Search for the cell housing the specified text and yield its (X, Y) center coordinate. 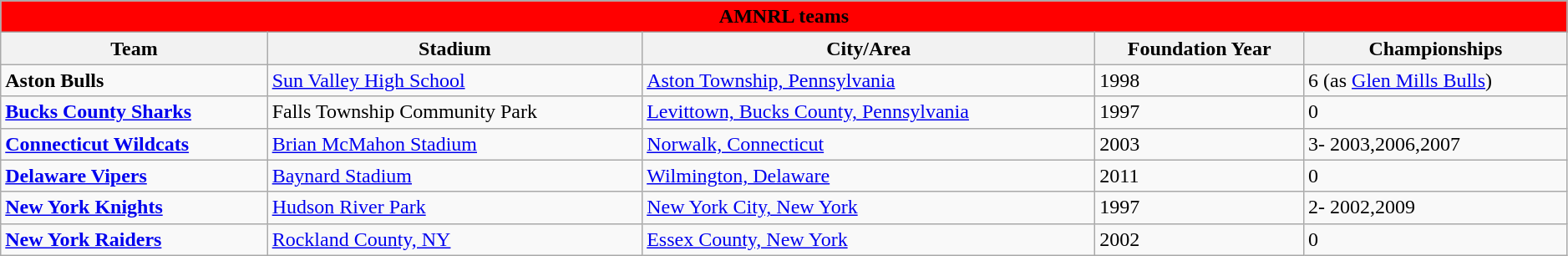
Bucks County Sharks (134, 112)
Sun Valley High School (454, 80)
Brian McMahon Stadium (454, 144)
Baynard Stadium (454, 176)
Foundation Year (1200, 49)
Stadium (454, 49)
2011 (1200, 176)
Essex County, New York (869, 239)
New York Knights (134, 207)
2- 2002,2009 (1436, 207)
New York Raiders (134, 239)
2003 (1200, 144)
City/Area (869, 49)
Rockland County, NY (454, 239)
Norwalk, Connecticut (869, 144)
2002 (1200, 239)
Championships (1436, 49)
Falls Township Community Park (454, 112)
1998 (1200, 80)
Aston Bulls (134, 80)
Hudson River Park (454, 207)
Levittown, Bucks County, Pennsylvania (869, 112)
AMNRL teams (784, 17)
New York City, New York (869, 207)
6 (as Glen Mills Bulls) (1436, 80)
Connecticut Wildcats (134, 144)
3- 2003,2006,2007 (1436, 144)
Delaware Vipers (134, 176)
Aston Township, Pennsylvania (869, 80)
Team (134, 49)
Wilmington, Delaware (869, 176)
